Detect which cell encompasses the target text, then output its [X, Y] center coordinate. 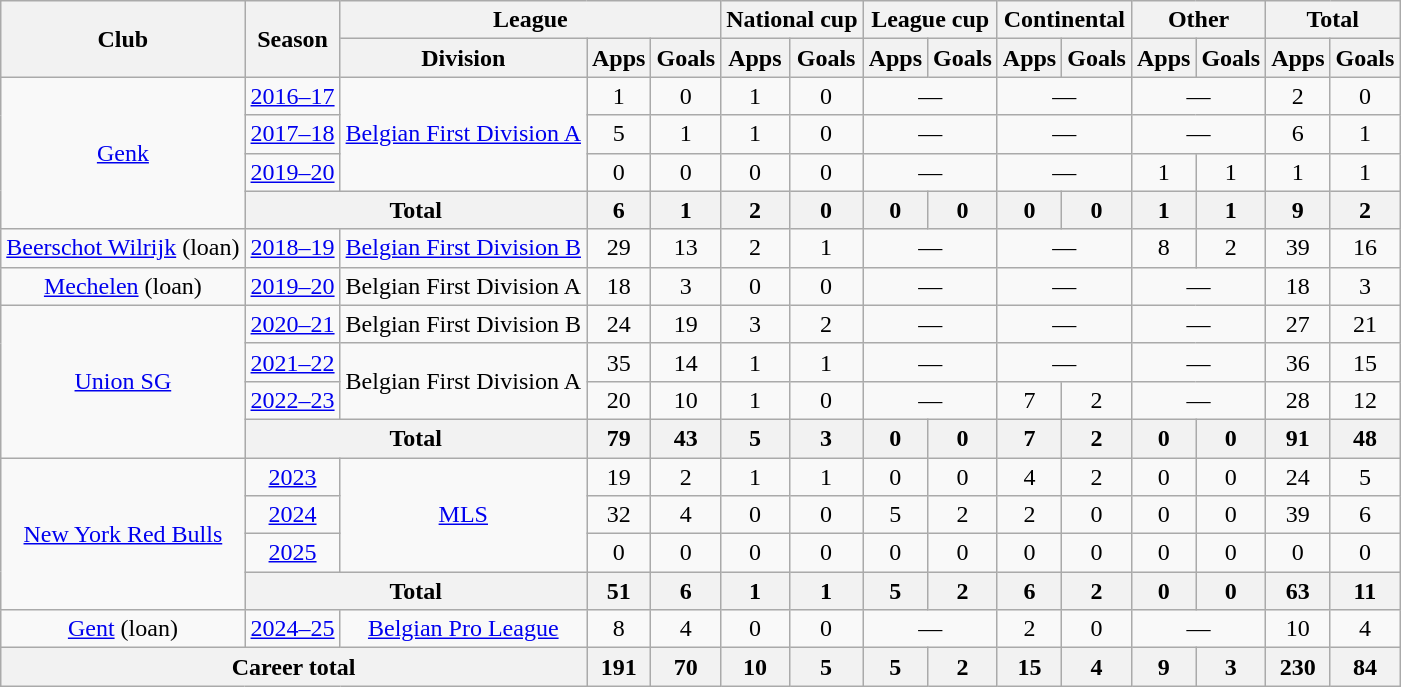
12 [1365, 400]
2024–25 [292, 629]
2021–22 [292, 362]
11 [1365, 591]
48 [1365, 438]
League cup [930, 20]
Beerschot Wilrijk (loan) [123, 248]
2018–19 [292, 248]
2022–23 [292, 400]
27 [1298, 324]
Career total [294, 667]
13 [686, 248]
Genk [123, 153]
29 [618, 248]
2016–17 [292, 96]
2020–21 [292, 324]
91 [1298, 438]
84 [1365, 667]
Union SG [123, 381]
43 [686, 438]
Other [1198, 20]
Belgian Pro League [463, 629]
League [530, 20]
2024 [292, 515]
Season [292, 39]
MLS [463, 515]
230 [1298, 667]
Club [123, 39]
14 [686, 362]
New York Red Bulls [123, 534]
36 [1298, 362]
191 [618, 667]
National cup [792, 20]
2025 [292, 553]
16 [1365, 248]
35 [618, 362]
79 [618, 438]
Mechelen (loan) [123, 286]
2017–18 [292, 134]
Division [463, 58]
63 [1298, 591]
51 [618, 591]
28 [1298, 400]
20 [618, 400]
32 [618, 515]
Continental [1064, 20]
Gent (loan) [123, 629]
2023 [292, 477]
70 [686, 667]
21 [1365, 324]
